Return the [x, y] coordinate for the center point of the cell that contains the specified text.  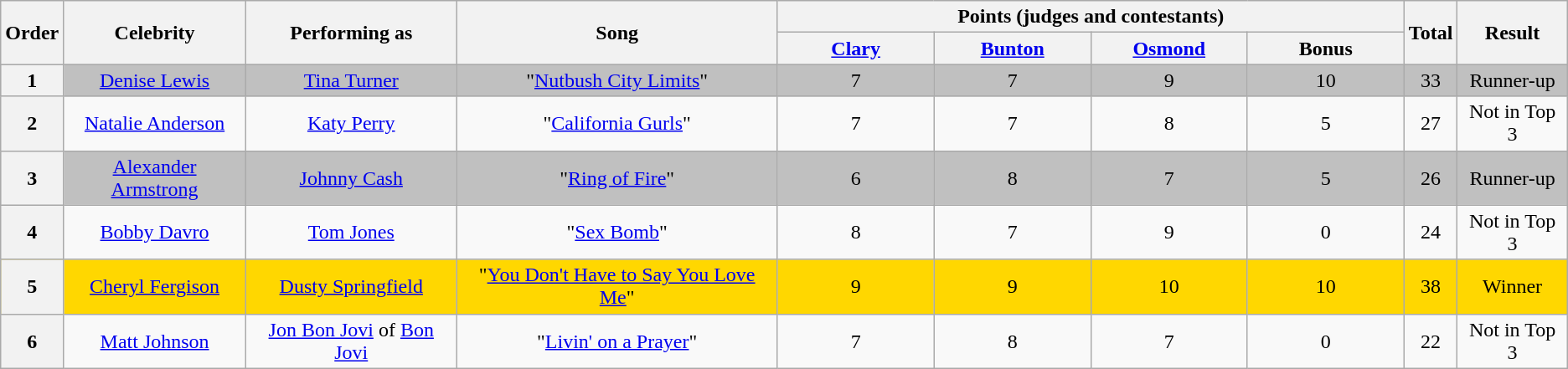
Total [1431, 33]
Tom Jones [351, 233]
22 [1431, 341]
24 [1431, 233]
"Ring of Fire" [616, 177]
"California Gurls" [616, 124]
4 [32, 233]
33 [1431, 80]
Song [616, 33]
Points (judges and contestants) [1091, 17]
Bobby Davro [155, 233]
Johnny Cash [351, 177]
27 [1431, 124]
Dusty Springfield [351, 286]
1 [32, 80]
Bonus [1325, 49]
Matt Johnson [155, 341]
Cheryl Fergison [155, 286]
Winner [1513, 286]
Performing as [351, 33]
"Livin' on a Prayer" [616, 341]
26 [1431, 177]
Order [32, 33]
Katy Perry [351, 124]
Bunton [1012, 49]
Osmond [1169, 49]
3 [32, 177]
Clary [856, 49]
38 [1431, 286]
2 [32, 124]
"You Don't Have to Say You Love Me" [616, 286]
"Nutbush City Limits" [616, 80]
Denise Lewis [155, 80]
Jon Bon Jovi of Bon Jovi [351, 341]
Result [1513, 33]
Alexander Armstrong [155, 177]
Natalie Anderson [155, 124]
Celebrity [155, 33]
"Sex Bomb" [616, 233]
Tina Turner [351, 80]
